From the cell containing the given text, extract its center point as [x, y] coordinate. 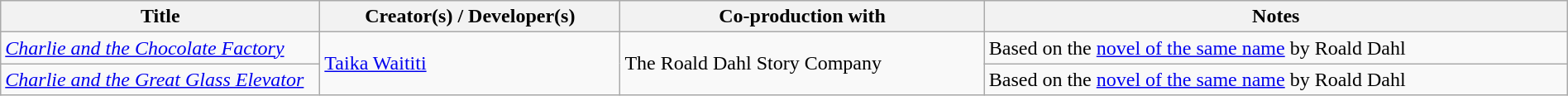
The Roald Dahl Story Company [802, 64]
Taika Waititi [470, 64]
Notes [1275, 17]
Creator(s) / Developer(s) [470, 17]
Charlie and the Great Glass Elevator [160, 79]
Title [160, 17]
Charlie and the Chocolate Factory [160, 48]
Co-production with [802, 17]
